Find where the given text appears and provide that cell's center as [X, Y] coordinate. 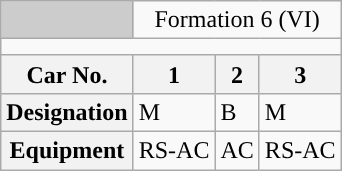
Designation [67, 112]
Formation 6 (VI) [237, 20]
2 [237, 74]
AC [237, 150]
1 [174, 74]
3 [300, 74]
Equipment [67, 150]
B [237, 112]
Car No. [67, 74]
